Provide the (X, Y) coordinate of the cell's center where the given text is located.  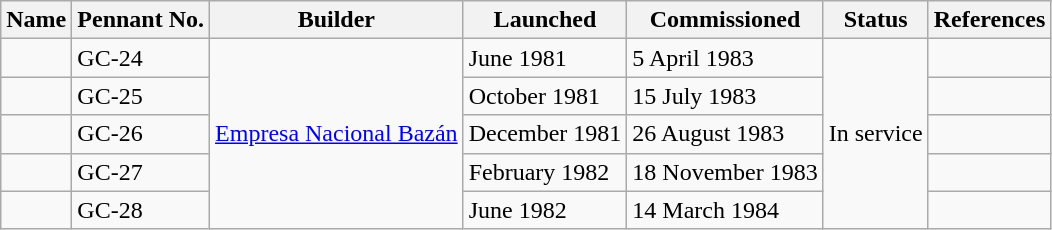
Status (876, 20)
GC-26 (141, 134)
December 1981 (545, 134)
GC-27 (141, 172)
GC-24 (141, 58)
5 April 1983 (725, 58)
June 1981 (545, 58)
In service (876, 134)
References (990, 20)
18 November 1983 (725, 172)
Builder (337, 20)
15 July 1983 (725, 96)
Empresa Nacional Bazán (337, 134)
October 1981 (545, 96)
26 August 1983 (725, 134)
June 1982 (545, 210)
February 1982 (545, 172)
Launched (545, 20)
GC-28 (141, 210)
Name (36, 20)
GC-25 (141, 96)
14 March 1984 (725, 210)
Commissioned (725, 20)
Pennant No. (141, 20)
